Extract the (x, y) coordinate from the center of the cell holding the provided text.  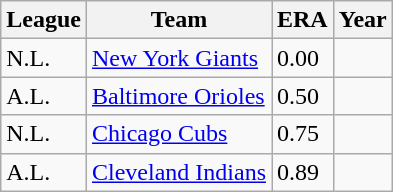
0.00 (303, 58)
League (44, 20)
Baltimore Orioles (178, 96)
ERA (303, 20)
Chicago Cubs (178, 134)
0.50 (303, 96)
0.75 (303, 134)
New York Giants (178, 58)
Cleveland Indians (178, 172)
Team (178, 20)
Year (362, 20)
0.89 (303, 172)
